Extract the (x, y) coordinate from the center of the cell holding the provided text.  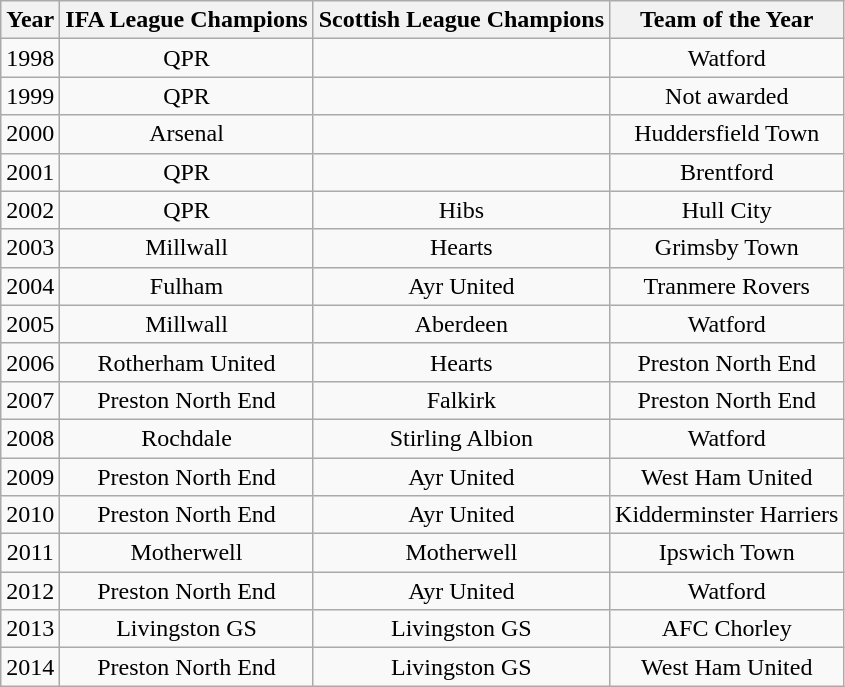
IFA League Champions (186, 20)
2003 (30, 248)
Aberdeen (461, 324)
Team of the Year (727, 20)
Hibs (461, 210)
Tranmere Rovers (727, 286)
2013 (30, 629)
Scottish League Champions (461, 20)
Ipswich Town (727, 553)
Fulham (186, 286)
2009 (30, 477)
2006 (30, 362)
Kidderminster Harriers (727, 515)
2001 (30, 172)
1998 (30, 58)
2005 (30, 324)
Stirling Albion (461, 438)
Rochdale (186, 438)
2008 (30, 438)
Not awarded (727, 96)
2000 (30, 134)
2004 (30, 286)
Brentford (727, 172)
AFC Chorley (727, 629)
2002 (30, 210)
Grimsby Town (727, 248)
2007 (30, 400)
2010 (30, 515)
Arsenal (186, 134)
Year (30, 20)
2012 (30, 591)
Huddersfield Town (727, 134)
Hull City (727, 210)
2014 (30, 667)
2011 (30, 553)
Falkirk (461, 400)
Rotherham United (186, 362)
1999 (30, 96)
